Pinpoint the cell where the given text exists, returning its (X, Y) midpoint coordinate. 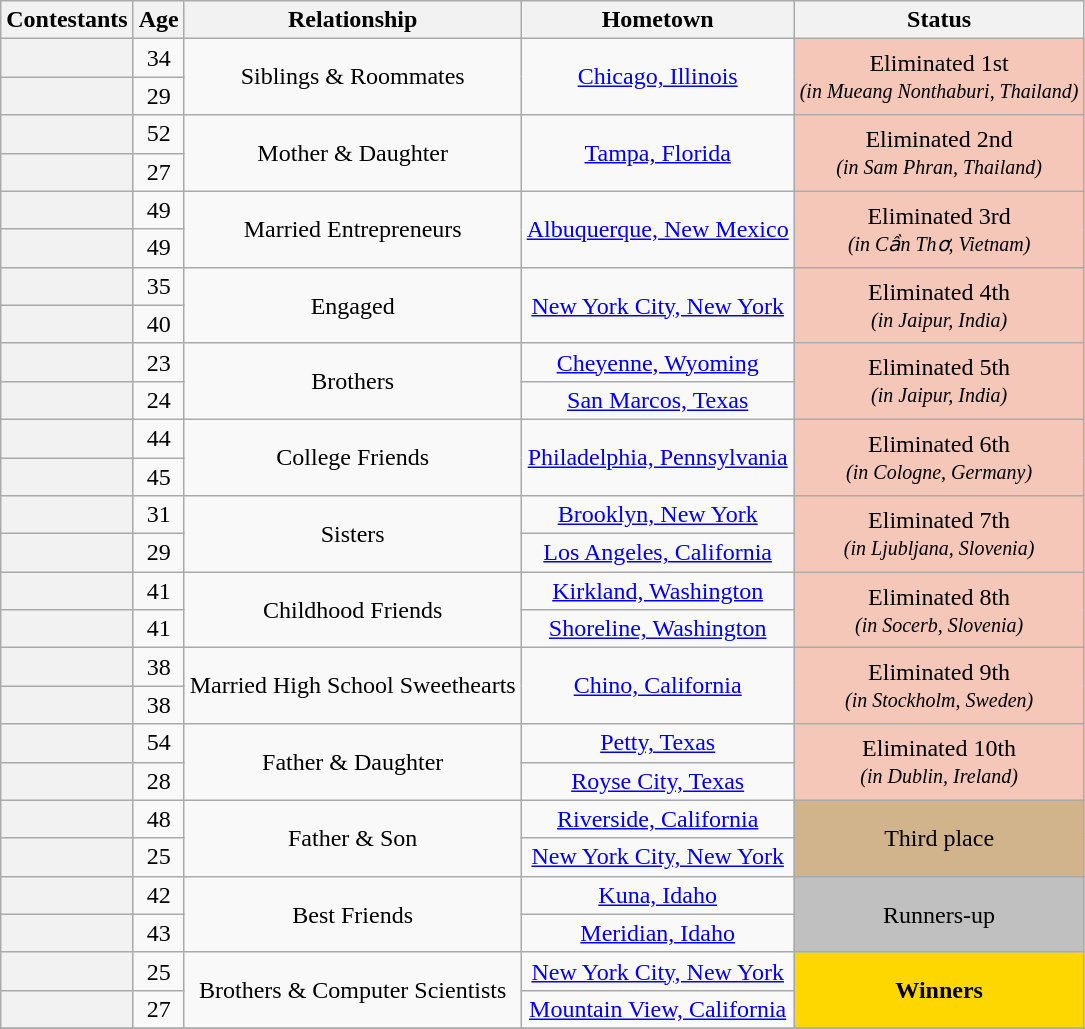
Riverside, California (658, 819)
44 (158, 438)
Eliminated 8th(in Socerb, Slovenia) (939, 610)
Relationship (352, 20)
Hometown (658, 20)
Eliminated 4th(in Jaipur, India) (939, 305)
42 (158, 895)
Albuquerque, New Mexico (658, 229)
Status (939, 20)
Eliminated 5th(in Jaipur, India) (939, 381)
Tampa, Florida (658, 153)
23 (158, 362)
Engaged (352, 305)
Married High School Sweethearts (352, 686)
31 (158, 515)
Siblings & Roommates (352, 77)
Mountain View, California (658, 1009)
34 (158, 58)
Chicago, Illinois (658, 77)
Kuna, Idaho (658, 895)
Los Angeles, California (658, 553)
48 (158, 819)
Runners-up (939, 914)
Meridian, Idaho (658, 933)
Eliminated 1st(in Mueang Nonthaburi, Thailand) (939, 77)
Contestants (67, 20)
Married Entrepreneurs (352, 229)
Eliminated 6th(in Cologne, Germany) (939, 457)
Royse City, Texas (658, 781)
Brothers (352, 381)
52 (158, 134)
Eliminated 10th(in Dublin, Ireland) (939, 762)
Eliminated 2nd(in Sam Phran, Thailand) (939, 153)
Third place (939, 838)
Philadelphia, Pennsylvania (658, 457)
45 (158, 477)
35 (158, 286)
40 (158, 324)
Shoreline, Washington (658, 629)
Mother & Daughter (352, 153)
Petty, Texas (658, 743)
Eliminated 9th(in Stockholm, Sweden) (939, 686)
24 (158, 400)
Winners (939, 990)
Eliminated 7th(in Ljubljana, Slovenia) (939, 534)
Brothers & Computer Scientists (352, 990)
28 (158, 781)
Age (158, 20)
Childhood Friends (352, 610)
Father & Son (352, 838)
43 (158, 933)
San Marcos, Texas (658, 400)
Eliminated 3rd(in Cần Thơ, Vietnam) (939, 229)
College Friends (352, 457)
Brooklyn, New York (658, 515)
Cheyenne, Wyoming (658, 362)
Chino, California (658, 686)
54 (158, 743)
Kirkland, Washington (658, 591)
Best Friends (352, 914)
Father & Daughter (352, 762)
Sisters (352, 534)
